From the cell containing the given text, extract its center point as [X, Y] coordinate. 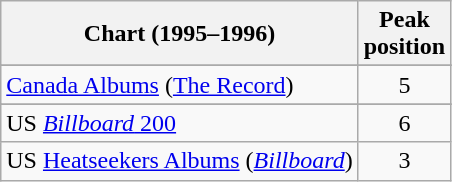
Canada Albums (The Record) [180, 85]
Chart (1995–1996) [180, 34]
6 [404, 123]
5 [404, 85]
US Billboard 200 [180, 123]
US Heatseekers Albums (Billboard) [180, 161]
Peak position [404, 34]
3 [404, 161]
